Return the (x, y) coordinate for the center point of the cell that contains the specified text.  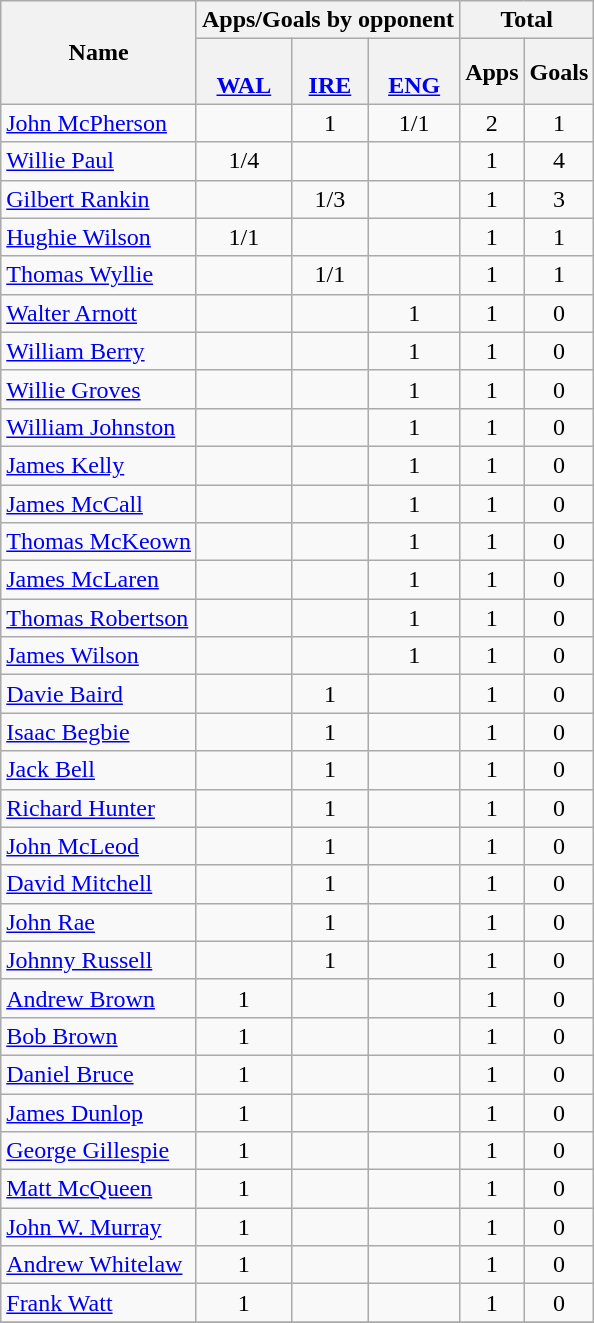
James McLaren (99, 580)
Bob Brown (99, 1036)
IRE (330, 72)
Walter Arnott (99, 313)
Davie Baird (99, 694)
Andrew Brown (99, 998)
James Kelly (99, 465)
Willie Groves (99, 389)
John McLeod (99, 846)
Apps (492, 72)
James McCall (99, 503)
Thomas Robertson (99, 618)
Apps/Goals by opponent (328, 20)
Daniel Bruce (99, 1074)
Andrew Whitelaw (99, 1265)
Total (527, 20)
3 (559, 199)
James Wilson (99, 656)
ENG (414, 72)
William Johnston (99, 427)
Isaac Begbie (99, 732)
William Berry (99, 351)
Hughie Wilson (99, 237)
Richard Hunter (99, 808)
WAL (244, 72)
John Rae (99, 922)
Name (99, 52)
Gilbert Rankin (99, 199)
Goals (559, 72)
Willie Paul (99, 161)
John W. Murray (99, 1227)
John McPherson (99, 123)
Matt McQueen (99, 1189)
Johnny Russell (99, 960)
1/3 (330, 199)
Frank Watt (99, 1303)
4 (559, 161)
2 (492, 123)
David Mitchell (99, 884)
George Gillespie (99, 1151)
Thomas McKeown (99, 542)
1/4 (244, 161)
James Dunlop (99, 1113)
Thomas Wyllie (99, 275)
Jack Bell (99, 770)
